Return (x, y) of the center of cell containing provided text 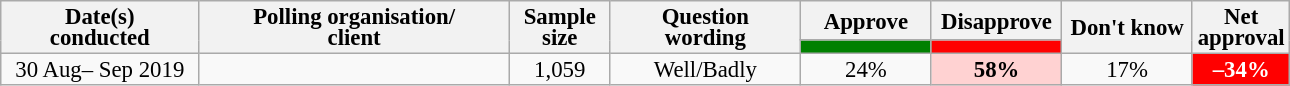
Disapprove (996, 20)
1,059 (560, 70)
17% (1128, 70)
Polling organisation/client (354, 28)
58% (996, 70)
30 Aug– Sep 2019 (100, 70)
Net approval (1241, 28)
Don't know (1128, 28)
24% (866, 70)
Approve (866, 20)
Well/Badly (706, 70)
Date(s)conducted (100, 28)
Questionwording (706, 28)
Sample size (560, 28)
–34% (1241, 70)
